Detect which cell encompasses the target text, then output its [X, Y] center coordinate. 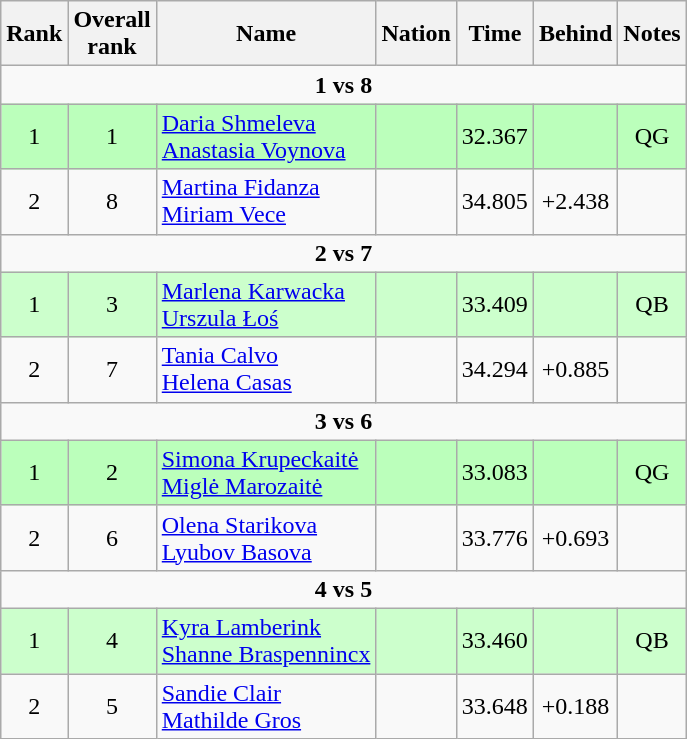
+0.693 [575, 538]
3 [112, 304]
Kyra LamberinkShanne Braspennincx [266, 640]
4 vs 5 [344, 589]
1 vs 8 [344, 85]
Notes [652, 34]
Nation [416, 34]
33.460 [494, 640]
3 vs 6 [344, 421]
Rank [34, 34]
Olena StarikovaLyubov Basova [266, 538]
+0.885 [575, 370]
32.367 [494, 136]
33.409 [494, 304]
34.294 [494, 370]
Simona KrupeckaitėMiglė Marozaitė [266, 472]
Marlena KarwackaUrszula Łoś [266, 304]
6 [112, 538]
4 [112, 640]
Behind [575, 34]
Tania CalvoHelena Casas [266, 370]
+2.438 [575, 202]
7 [112, 370]
34.805 [494, 202]
Daria ShmelevaAnastasia Voynova [266, 136]
+0.188 [575, 706]
5 [112, 706]
Martina FidanzaMiriam Vece [266, 202]
Name [266, 34]
Sandie ClairMathilde Gros [266, 706]
2 vs 7 [344, 253]
33.776 [494, 538]
Time [494, 34]
33.648 [494, 706]
33.083 [494, 472]
8 [112, 202]
Overallrank [112, 34]
